Return [x, y] of the center of cell containing provided text 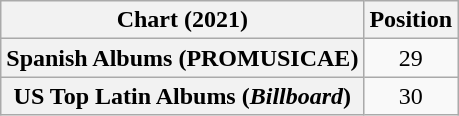
Position [411, 20]
30 [411, 96]
29 [411, 58]
Chart (2021) [182, 20]
US Top Latin Albums (Billboard) [182, 96]
Spanish Albums (PROMUSICAE) [182, 58]
